Provide the [X, Y] coordinate of the cell's center where the given text is located.  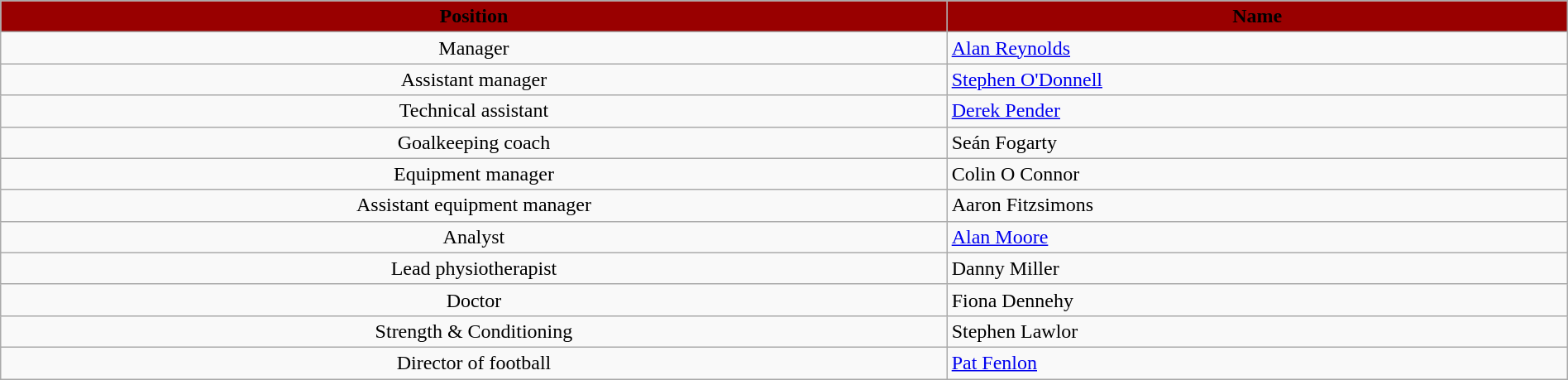
Goalkeeping coach [474, 142]
Stephen O'Donnell [1257, 79]
Pat Fenlon [1257, 363]
Equipment manager [474, 174]
Name [1257, 17]
Assistant manager [474, 79]
Manager [474, 48]
Strength & Conditioning [474, 331]
Colin O Connor [1257, 174]
Position [474, 17]
Seán Fogarty [1257, 142]
Director of football [474, 363]
Analyst [474, 237]
Danny Miller [1257, 268]
Stephen Lawlor [1257, 331]
Assistant equipment manager [474, 205]
Aaron Fitzsimons [1257, 205]
Doctor [474, 300]
Derek Pender [1257, 111]
Lead physiotherapist [474, 268]
Technical assistant [474, 111]
Alan Moore [1257, 237]
Alan Reynolds [1257, 48]
Fiona Dennehy [1257, 300]
